From the cell containing the given text, extract its center point as (x, y) coordinate. 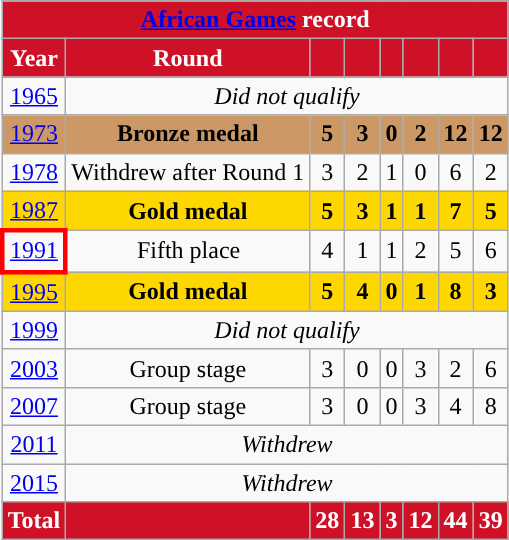
44 (456, 521)
1973 (34, 134)
1987 (34, 211)
1965 (34, 96)
Bronze medal (188, 134)
1991 (34, 252)
1999 (34, 330)
39 (490, 521)
13 (362, 521)
Year (34, 58)
2007 (34, 406)
2003 (34, 368)
2011 (34, 444)
1978 (34, 172)
Withdrew after Round 1 (188, 172)
Total (34, 521)
2015 (34, 483)
7 (456, 211)
Round (188, 58)
African Games record (255, 20)
28 (328, 521)
Fifth place (188, 252)
1995 (34, 292)
